Provide the (X, Y) coordinate of the cell's center where the given text is located.  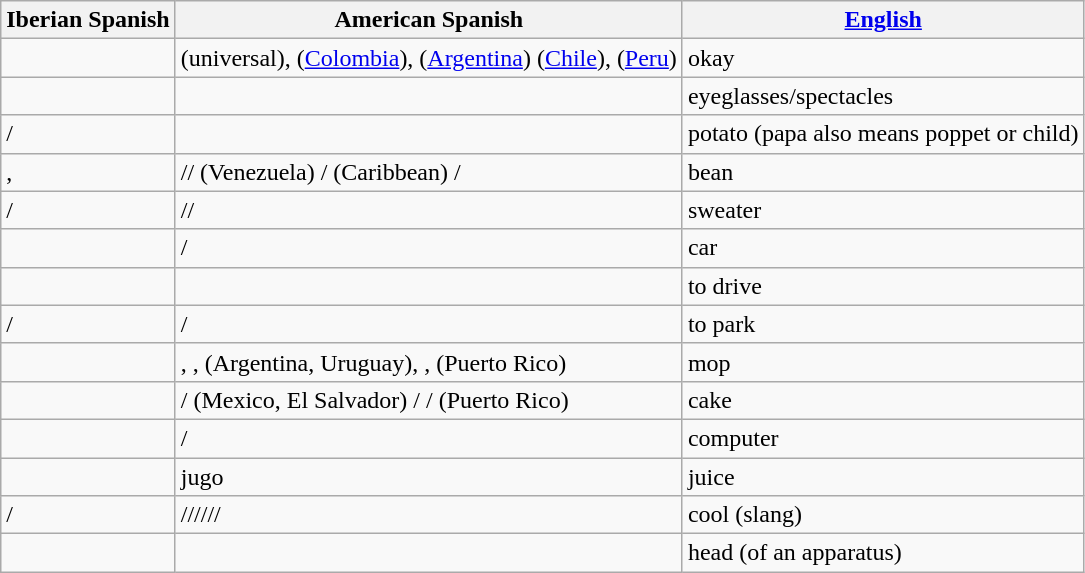
car (883, 248)
computer (883, 438)
// (428, 210)
okay (883, 58)
English (883, 20)
cool (slang) (883, 515)
to drive (883, 286)
to park (883, 324)
/ (Mexico, El Salvador) / / (Puerto Rico) (428, 400)
sweater (883, 210)
mop (883, 362)
////// (428, 515)
American Spanish (428, 20)
, , (Argentina, Uruguay), , (Puerto Rico) (428, 362)
(universal), (Colombia), (Argentina) (Chile), (Peru) (428, 58)
cake (883, 400)
potato (papa also means poppet or child) (883, 134)
, (88, 172)
// (Venezuela) / (Caribbean) / (428, 172)
eyeglasses/spectacles (883, 96)
head (of an apparatus) (883, 553)
Iberian Spanish (88, 20)
juice (883, 477)
bean (883, 172)
jugo (428, 477)
